Locate the cell with the specified text and output its (X, Y) center coordinate. 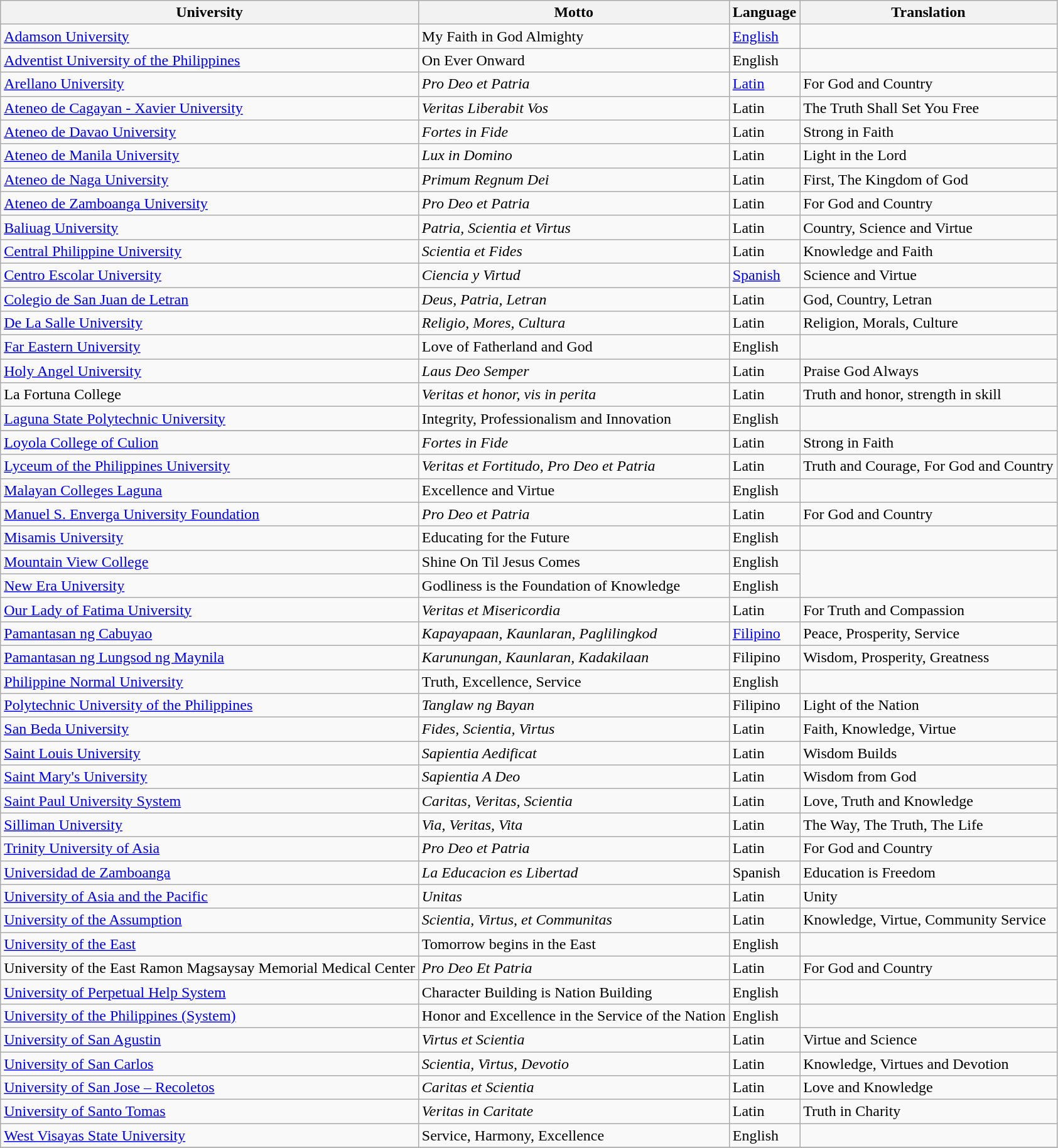
Language (764, 13)
Via, Veritas, Vita (574, 825)
Veritas et honor, vis in perita (574, 395)
Wisdom from God (929, 777)
Laguna State Polytechnic University (210, 419)
God, Country, Letran (929, 299)
Veritas in Caritate (574, 1112)
Educating for the Future (574, 538)
Translation (929, 13)
Scientia, Virtus, Devotio (574, 1064)
Shine On Til Jesus Comes (574, 562)
Virtus et Scientia (574, 1039)
Virtue and Science (929, 1039)
Wisdom Builds (929, 753)
Unitas (574, 896)
Service, Harmony, Excellence (574, 1135)
Veritas Liberabit Vos (574, 108)
Lux in Domino (574, 156)
Baliuag University (210, 227)
Caritas et Scientia (574, 1088)
Excellence and Virtue (574, 490)
For Truth and Compassion (929, 609)
University of Perpetual Help System (210, 992)
Patria, Scientia et Virtus (574, 227)
Primum Regnum Dei (574, 180)
Truth in Charity (929, 1112)
Godliness is the Foundation of Knowledge (574, 586)
Love of Fatherland and God (574, 347)
Ciencia y Virtud (574, 275)
Centro Escolar University (210, 275)
Mountain View College (210, 562)
Character Building is Nation Building (574, 992)
Ateneo de Naga University (210, 180)
Truth, Excellence, Service (574, 681)
Religio, Mores, Cultura (574, 323)
Love and Knowledge (929, 1088)
Central Philippine University (210, 251)
University of San Carlos (210, 1064)
Light in the Lord (929, 156)
Truth and Courage, For God and Country (929, 466)
Saint Paul University System (210, 801)
Sapientia A Deo (574, 777)
Saint Louis University (210, 753)
Tomorrow begins in the East (574, 944)
Scientia, Virtus, et Communitas (574, 920)
Truth and honor, strength in skill (929, 395)
Knowledge and Faith (929, 251)
Love, Truth and Knowledge (929, 801)
First, The Kingdom of God (929, 180)
Ateneo de Davao University (210, 132)
Trinity University of Asia (210, 849)
Saint Mary's University (210, 777)
Adamson University (210, 36)
University of the East (210, 944)
Tanglaw ng Bayan (574, 705)
Integrity, Professionalism and Innovation (574, 419)
Unity (929, 896)
Light of the Nation (929, 705)
Fides, Scientia, Virtus (574, 729)
Peace, Prosperity, Service (929, 633)
Knowledge, Virtues and Devotion (929, 1064)
Karunungan, Kaunlaran, Kadakilaan (574, 657)
Science and Virtue (929, 275)
Malayan Colleges Laguna (210, 490)
Far Eastern University (210, 347)
La Fortuna College (210, 395)
Our Lady of Fatima University (210, 609)
Ateneo de Zamboanga University (210, 203)
Pro Deo Et Patria (574, 968)
Sapientia Aedificat (574, 753)
Motto (574, 13)
Country, Science and Virtue (929, 227)
Pamantasan ng Cabuyao (210, 633)
Wisdom, Prosperity, Greatness (929, 657)
Education is Freedom (929, 872)
Scientia et Fides (574, 251)
Misamis University (210, 538)
On Ever Onward (574, 60)
Kapayapaan, Kaunlaran, Paglilingkod (574, 633)
Polytechnic University of the Philippines (210, 705)
De La Salle University (210, 323)
The Truth Shall Set You Free (929, 108)
Veritas et Misericordia (574, 609)
University of the East Ramon Magsaysay Memorial Medical Center (210, 968)
Faith, Knowledge, Virtue (929, 729)
Holy Angel University (210, 371)
Ateneo de Cagayan - Xavier University (210, 108)
Arellano University (210, 84)
Lyceum of the Philippines University (210, 466)
Honor and Excellence in the Service of the Nation (574, 1016)
The Way, The Truth, The Life (929, 825)
University of San Jose – Recoletos (210, 1088)
Silliman University (210, 825)
Laus Deo Semper (574, 371)
My Faith in God Almighty (574, 36)
La Educacion es Libertad (574, 872)
Loyola College of Culion (210, 443)
University (210, 13)
Deus, Patria, Letran (574, 299)
Caritas, Veritas, Scientia (574, 801)
University of San Agustin (210, 1039)
New Era University (210, 586)
University of the Philippines (System) (210, 1016)
Ateneo de Manila University (210, 156)
University of the Assumption (210, 920)
Pamantasan ng Lungsod ng Maynila (210, 657)
Universidad de Zamboanga (210, 872)
Colegio de San Juan de Letran (210, 299)
University of Asia and the Pacific (210, 896)
Manuel S. Enverga University Foundation (210, 514)
Praise God Always (929, 371)
Religion, Morals, Culture (929, 323)
Adventist University of the Philippines (210, 60)
West Visayas State University (210, 1135)
University of Santo Tomas (210, 1112)
Knowledge, Virtue, Community Service (929, 920)
San Beda University (210, 729)
Veritas et Fortitudo, Pro Deo et Patria (574, 466)
Philippine Normal University (210, 681)
